Identify which cell holds the provided text, then report its (X, Y) central coordinate. 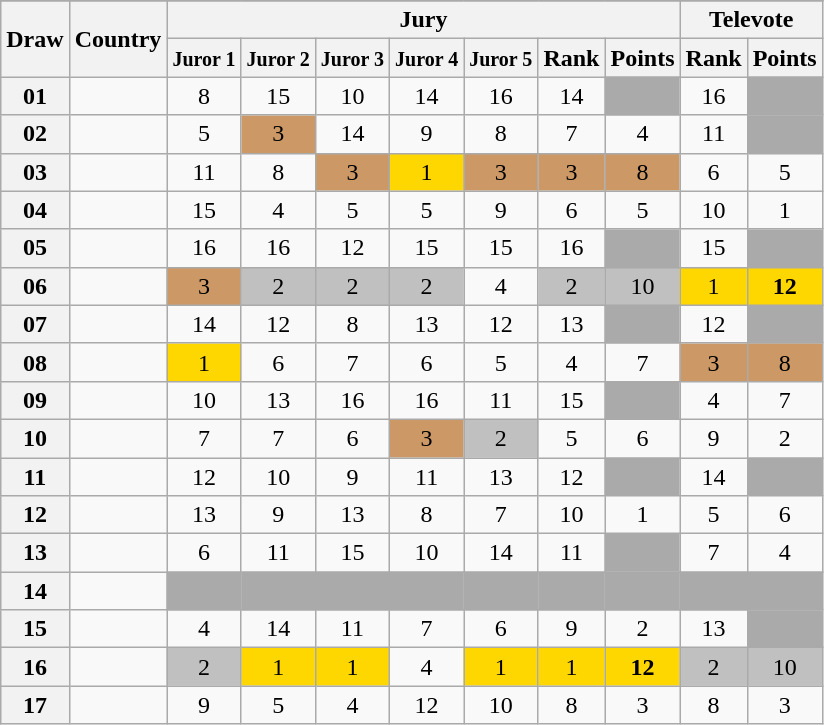
03 (35, 172)
Draw (35, 39)
02 (35, 134)
07 (35, 324)
Juror 5 (501, 58)
Juror 2 (278, 58)
Juror 4 (426, 58)
05 (35, 248)
Juror 1 (204, 58)
Country (118, 39)
17 (35, 705)
Juror 3 (352, 58)
06 (35, 286)
Jury (424, 20)
01 (35, 96)
04 (35, 210)
Televote (751, 20)
08 (35, 362)
09 (35, 400)
